From the cell containing the given text, extract its center point as [x, y] coordinate. 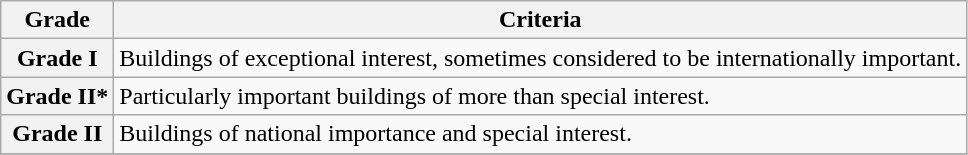
Particularly important buildings of more than special interest. [540, 96]
Grade [58, 20]
Grade II [58, 134]
Criteria [540, 20]
Grade I [58, 58]
Buildings of national importance and special interest. [540, 134]
Grade II* [58, 96]
Buildings of exceptional interest, sometimes considered to be internationally important. [540, 58]
